Determine the [x, y] coordinate at the center of the cell enclosing the given text.  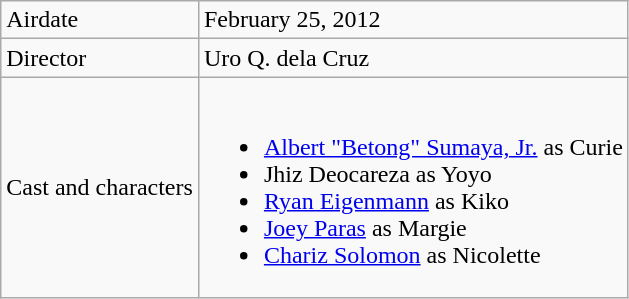
Airdate [100, 20]
Albert "Betong" Sumaya, Jr. as CurieJhiz Deocareza as YoyoRyan Eigenmann as KikoJoey Paras as MargieChariz Solomon as Nicolette [413, 188]
Director [100, 58]
Uro Q. dela Cruz [413, 58]
Cast and characters [100, 188]
February 25, 2012 [413, 20]
